Return the [X, Y] coordinate for the center point of the cell that contains the specified text.  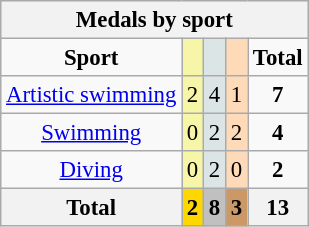
13 [278, 208]
1 [237, 95]
8 [215, 208]
Swimming [92, 133]
Sport [92, 58]
3 [237, 208]
Diving [92, 170]
Medals by sport [154, 20]
Artistic swimming [92, 95]
7 [278, 95]
